Capture the cell that displays the provided text and extract its [X, Y] central coordinate. 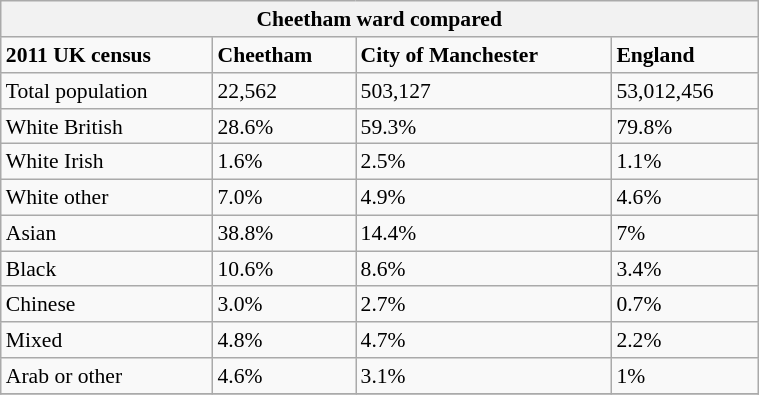
Arab or other [107, 376]
3.4% [684, 269]
White British [107, 126]
3.0% [284, 304]
0.7% [684, 304]
1% [684, 376]
4.7% [484, 340]
7% [684, 233]
38.8% [284, 233]
2.5% [484, 162]
28.6% [284, 126]
8.6% [484, 269]
City of Manchester [484, 55]
2011 UK census [107, 55]
4.9% [484, 197]
14.4% [484, 233]
Asian [107, 233]
Chinese [107, 304]
England [684, 55]
59.3% [484, 126]
Cheetham [284, 55]
Cheetham ward compared [380, 19]
53,012,456 [684, 91]
2.2% [684, 340]
79.8% [684, 126]
2.7% [484, 304]
Black [107, 269]
7.0% [284, 197]
White Irish [107, 162]
1.6% [284, 162]
503,127 [484, 91]
22,562 [284, 91]
4.8% [284, 340]
1.1% [684, 162]
Mixed [107, 340]
10.6% [284, 269]
White other [107, 197]
3.1% [484, 376]
Total population [107, 91]
